Output the (X, Y) coordinate of the center of the cell containing the given text.  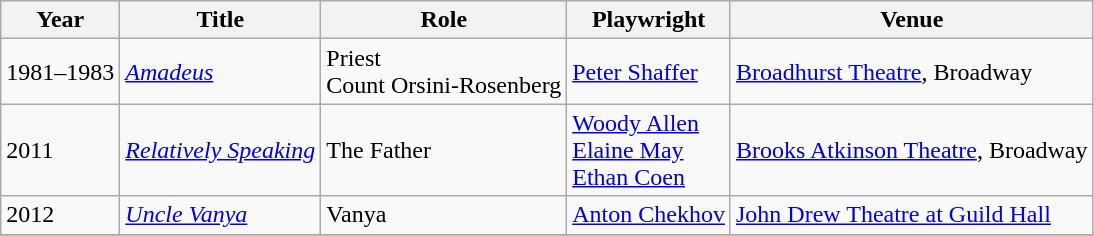
The Father (444, 150)
Venue (912, 20)
Playwright (649, 20)
Role (444, 20)
Brooks Atkinson Theatre, Broadway (912, 150)
Woody Allen Elaine May Ethan Coen (649, 150)
1981–1983 (60, 72)
Vanya (444, 215)
Broadhurst Theatre, Broadway (912, 72)
John Drew Theatre at Guild Hall (912, 215)
Uncle Vanya (220, 215)
2012 (60, 215)
Amadeus (220, 72)
Relatively Speaking (220, 150)
Title (220, 20)
Peter Shaffer (649, 72)
Priest Count Orsini-Rosenberg (444, 72)
Year (60, 20)
Anton Chekhov (649, 215)
2011 (60, 150)
